Pinpoint the cell where the given text exists, returning its (X, Y) midpoint coordinate. 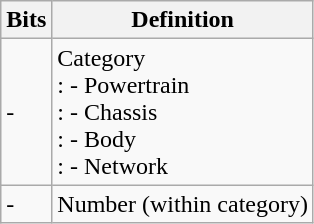
Number (within category) (183, 204)
Bits (26, 20)
Category: - Powertrain: - Chassis: - Body: - Network (183, 112)
Definition (183, 20)
